Scan for the cell matching the given text and deliver its [x, y] coordinate at center. 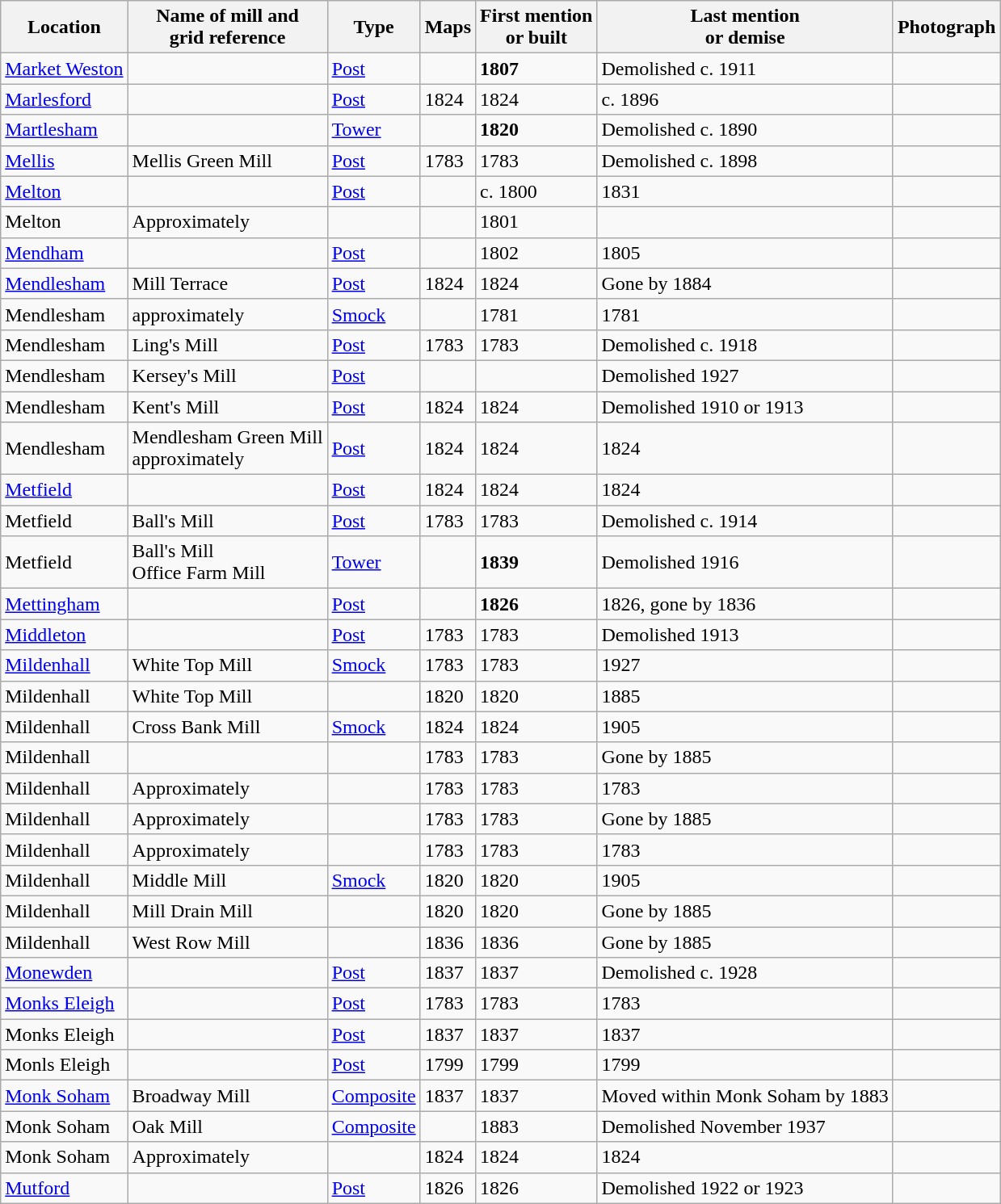
c. 1800 [536, 191]
Demolished c. 1890 [745, 130]
1831 [745, 191]
Demolished c. 1898 [745, 161]
1885 [745, 696]
Broadway Mill [228, 1096]
1927 [745, 665]
Moved within Monk Soham by 1883 [745, 1096]
1839 [536, 562]
Mellis Green Mill [228, 161]
Demolished 1916 [745, 562]
Mendham [65, 253]
Mill Terrace [228, 283]
Demolished c. 1911 [745, 69]
Kent's Mill [228, 406]
Middle Mill [228, 880]
Demolished 1922 or 1923 [745, 1188]
Name of mill andgrid reference [228, 27]
Location [65, 27]
Last mention or demise [745, 27]
Kersey's Mill [228, 375]
Market Weston [65, 69]
Martlesham [65, 130]
Monls Eleigh [65, 1065]
1807 [536, 69]
Type [373, 27]
Oak Mill [228, 1126]
Demolished 1927 [745, 375]
Monewden [65, 973]
approximately [228, 314]
Maps [448, 27]
Demolished c. 1914 [745, 521]
Ball's Mill [228, 521]
Mettingham [65, 604]
Ball's MillOffice Farm Mill [228, 562]
1805 [745, 253]
Cross Bank Mill [228, 727]
Demolished November 1937 [745, 1126]
First mentionor built [536, 27]
1883 [536, 1126]
1826, gone by 1836 [745, 604]
Photograph [946, 27]
Mutford [65, 1188]
Ling's Mill [228, 345]
Mill Drain Mill [228, 911]
Demolished c. 1928 [745, 973]
Middleton [65, 635]
Gone by 1884 [745, 283]
1801 [536, 222]
Mendlesham Green Millapproximately [228, 449]
1802 [536, 253]
Marlesford [65, 99]
Mellis [65, 161]
Demolished 1910 or 1913 [745, 406]
West Row Mill [228, 942]
c. 1896 [745, 99]
Demolished 1913 [745, 635]
Demolished c. 1918 [745, 345]
